Locate the cell with the specified text and output its [X, Y] center coordinate. 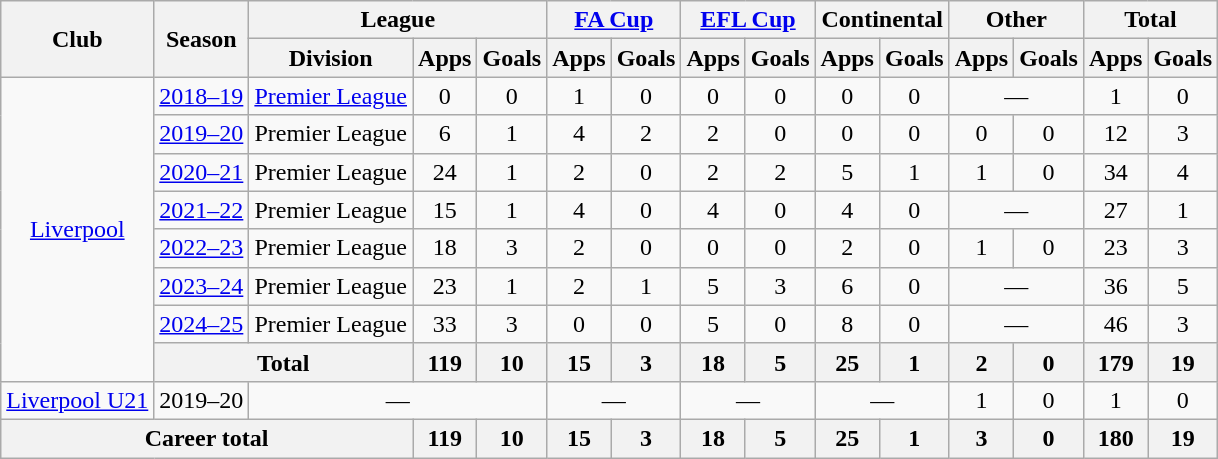
46 [1115, 324]
12 [1115, 134]
Continental [882, 20]
Division [331, 58]
2018–19 [202, 96]
2020–21 [202, 172]
27 [1115, 210]
Career total [207, 438]
33 [445, 324]
2022–23 [202, 248]
34 [1115, 172]
2023–24 [202, 286]
EFL Cup [748, 20]
Season [202, 39]
180 [1115, 438]
8 [847, 324]
24 [445, 172]
179 [1115, 362]
Club [78, 39]
FA Cup [614, 20]
Liverpool U21 [78, 400]
Other [1016, 20]
League [398, 20]
2021–22 [202, 210]
Liverpool [78, 229]
2024–25 [202, 324]
36 [1115, 286]
